Locate the cell with the specified text and output its [x, y] center coordinate. 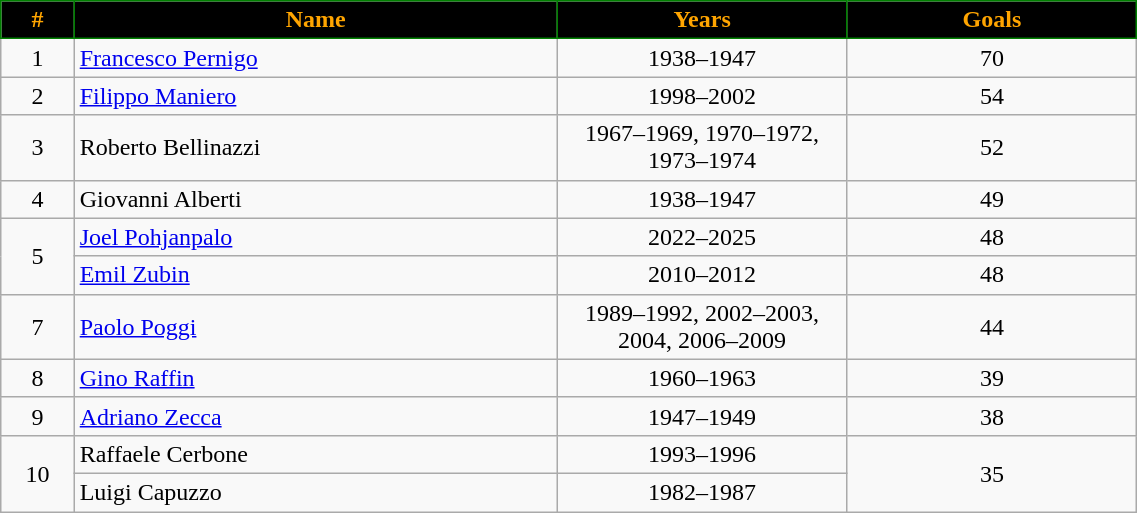
Paolo Poggi [316, 326]
2 [38, 96]
Goals [992, 20]
7 [38, 326]
Raffaele Cerbone [316, 454]
1998–2002 [702, 96]
Joel Pohjanpalo [316, 237]
39 [992, 378]
44 [992, 326]
49 [992, 199]
52 [992, 148]
70 [992, 58]
1947–1949 [702, 416]
1982–1987 [702, 492]
Roberto Bellinazzi [316, 148]
1967–1969, 1970–1972, 1973–1974 [702, 148]
38 [992, 416]
Name [316, 20]
1960–1963 [702, 378]
8 [38, 378]
Adriano Zecca [316, 416]
54 [992, 96]
Gino Raffin [316, 378]
Years [702, 20]
Francesco Pernigo [316, 58]
4 [38, 199]
5 [38, 256]
9 [38, 416]
35 [992, 473]
Emil Zubin [316, 275]
1 [38, 58]
Filippo Maniero [316, 96]
2010–2012 [702, 275]
Giovanni Alberti [316, 199]
2022–2025 [702, 237]
1993–1996 [702, 454]
3 [38, 148]
10 [38, 473]
1989–1992, 2002–2003, 2004, 2006–2009 [702, 326]
# [38, 20]
Luigi Capuzzo [316, 492]
